For the text-containing cell, return its midpoint in (X, Y) coordinate format. 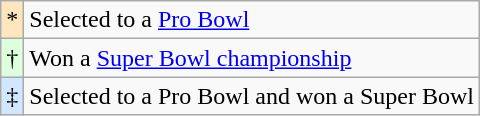
‡ (12, 96)
Won a Super Bowl championship (252, 58)
† (12, 58)
Selected to a Pro Bowl and won a Super Bowl (252, 96)
Selected to a Pro Bowl (252, 20)
* (12, 20)
